From the cell containing the given text, extract its center point as (X, Y) coordinate. 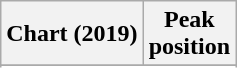
Chart (2019) (72, 34)
Peak position (189, 34)
